Pinpoint the cell where the given text exists, returning its [x, y] midpoint coordinate. 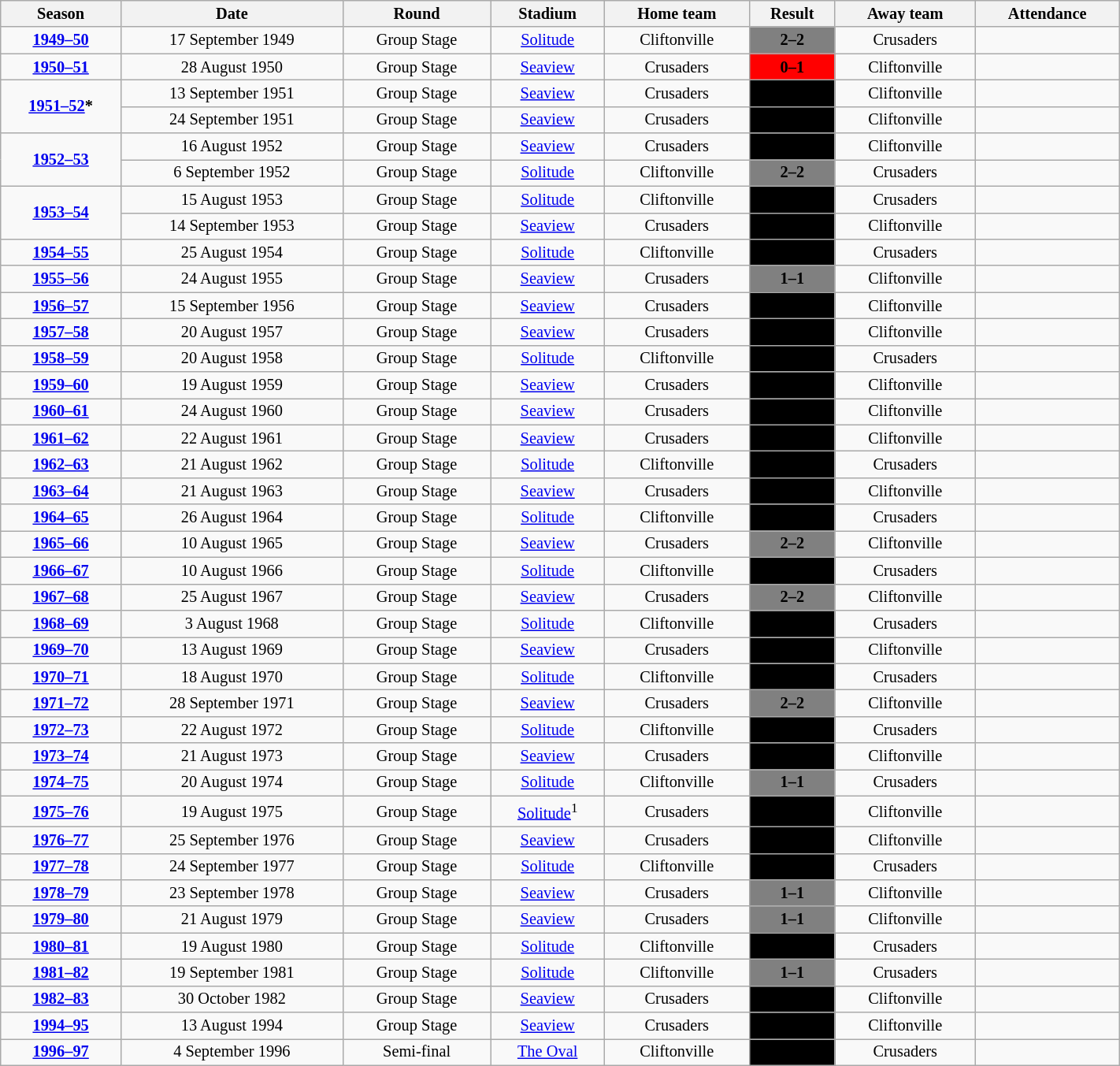
1961–62 [61, 438]
1962–63 [61, 464]
15 September 1956 [232, 306]
1981–82 [61, 972]
24 September 1977 [232, 867]
21 August 1979 [232, 919]
1952–53 [61, 159]
1965–66 [61, 544]
21 August 1973 [232, 756]
Stadium [547, 13]
3 August 1968 [232, 623]
15 August 1953 [232, 199]
1966–67 [61, 570]
13 August 1969 [232, 650]
28 August 1950 [232, 67]
4 September 1996 [232, 1052]
1951–52* [61, 106]
10 August 1966 [232, 570]
1972–73 [61, 730]
23 September 1978 [232, 893]
1958–59 [61, 358]
28 September 1971 [232, 703]
1977–78 [61, 867]
1955–56 [61, 279]
13 September 1951 [232, 93]
1–2 [792, 358]
Round [417, 13]
22 August 1961 [232, 438]
1964–65 [61, 518]
1956–57 [61, 306]
19 August 1959 [232, 385]
24 August 1955 [232, 279]
1974–75 [61, 782]
1969–70 [61, 650]
Season [61, 13]
1968–69 [61, 623]
25 September 1976 [232, 840]
19 August 1980 [232, 946]
25 August 1954 [232, 252]
17 September 1949 [232, 40]
Result [792, 13]
25 August 1967 [232, 597]
14 September 1953 [232, 226]
1982–83 [61, 999]
4–2 [792, 120]
21 August 1962 [232, 464]
1950–51 [61, 67]
24 August 1960 [232, 411]
Solitude1 [547, 812]
19 September 1981 [232, 972]
1979–80 [61, 919]
20 August 1958 [232, 358]
24 September 1951 [232, 120]
1–4 [792, 570]
3–0 [792, 650]
0–4 [792, 1052]
21 August 1963 [232, 491]
1971–72 [61, 703]
1975–76 [61, 812]
1953–54 [61, 213]
4–0 [792, 385]
18 August 1970 [232, 677]
1978–79 [61, 893]
13 August 1994 [232, 1026]
6 September 1952 [232, 173]
16 August 1952 [232, 147]
1954–55 [61, 252]
1996–97 [61, 1052]
19 August 1975 [232, 812]
1976–77 [61, 840]
1957–58 [61, 332]
1949–50 [61, 40]
1970–71 [61, 677]
10 August 1965 [232, 544]
22 August 1972 [232, 730]
Attendance [1048, 13]
26 August 1964 [232, 518]
1994–95 [61, 1026]
2–3 [792, 623]
Home team [677, 13]
5–2 [792, 411]
20 August 1957 [232, 332]
Semi-final [417, 1052]
1980–81 [61, 946]
Away team [905, 13]
20 August 1974 [232, 782]
The Oval [547, 1052]
30 October 1982 [232, 999]
1967–68 [61, 597]
Date [232, 13]
1959–60 [61, 385]
1963–64 [61, 491]
1960–61 [61, 411]
1973–74 [61, 756]
